Provide the [X, Y] coordinate of the cell's center where the given text is located.  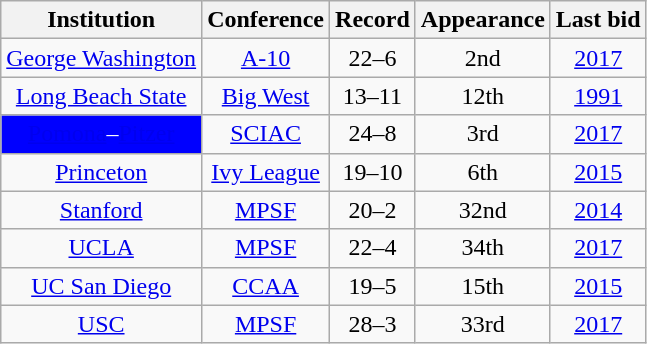
24–8 [373, 134]
2014 [598, 210]
George Washington [102, 58]
Pomona–Pitzer [102, 134]
Ivy League [266, 172]
28–3 [373, 324]
SCIAC [266, 134]
A-10 [266, 58]
22–6 [373, 58]
USC [102, 324]
19–5 [373, 286]
Stanford [102, 210]
Record [373, 20]
19–10 [373, 172]
CCAA [266, 286]
13–11 [373, 96]
Princeton [102, 172]
15th [482, 286]
Conference [266, 20]
1991 [598, 96]
Last bid [598, 20]
UCLA [102, 248]
2nd [482, 58]
33rd [482, 324]
Long Beach State [102, 96]
34th [482, 248]
20–2 [373, 210]
3rd [482, 134]
Appearance [482, 20]
Institution [102, 20]
32nd [482, 210]
6th [482, 172]
22–4 [373, 248]
UC San Diego [102, 286]
12th [482, 96]
Big West [266, 96]
